For the text-containing cell, return its midpoint in (x, y) coordinate format. 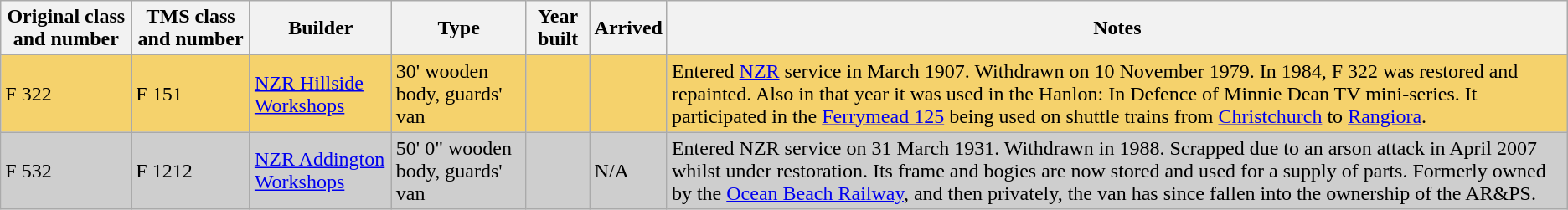
Year built (558, 28)
Type (459, 28)
50' 0" wooden body, guards' van (459, 171)
F 532 (66, 171)
N/A (628, 171)
Builder (320, 28)
TMS class and number (191, 28)
30' wooden body, guards' van (459, 94)
F 322 (66, 94)
F 151 (191, 94)
Notes (1117, 28)
NZR Addington Workshops (320, 171)
F 1212 (191, 171)
Arrived (628, 28)
NZR Hillside Workshops (320, 94)
Original class and number (66, 28)
